Find where the given text appears and provide that cell's center as [x, y] coordinate. 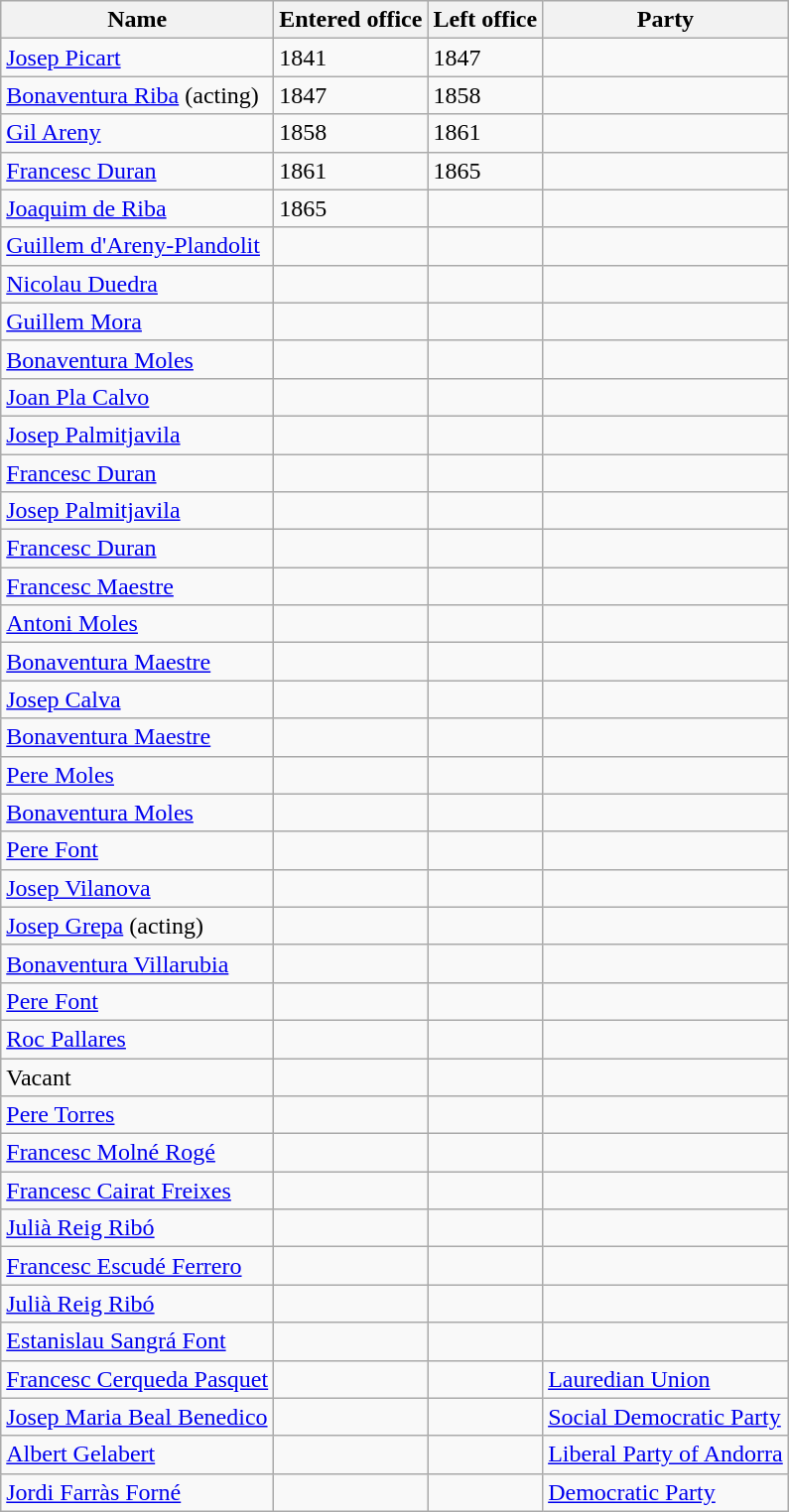
Josep Calva [137, 699]
Liberal Party of Andorra [666, 1454]
Gil Areny [137, 133]
Nicolau Duedra [137, 284]
Guillem Mora [137, 321]
Antoni Moles [137, 624]
Joaquim de Riba [137, 208]
Guillem d'Areny-Plandolit [137, 246]
1841 [351, 58]
Bonaventura Riba (acting) [137, 95]
Name [137, 20]
Entered office [351, 20]
Josep Grepa (acting) [137, 926]
Albert Gelabert [137, 1454]
Pere Torres [137, 1115]
Josep Vilanova [137, 888]
Bonaventura Villarubia [137, 963]
Francesc Cerqueda Pasquet [137, 1379]
Joan Pla Calvo [137, 397]
Lauredian Union [666, 1379]
Left office [485, 20]
Francesc Cairat Freixes [137, 1191]
Social Democratic Party [666, 1417]
Party [666, 20]
Josep Picart [137, 58]
Francesc Molné Rogé [137, 1153]
Francesc Maestre [137, 586]
Pere Moles [137, 775]
Estanislau Sangrá Font [137, 1341]
Josep Maria Beal Benedico [137, 1417]
Democratic Party [666, 1492]
Francesc Escudé Ferrero [137, 1266]
Vacant [137, 1076]
Roc Pallares [137, 1039]
Jordi Farràs Forné [137, 1492]
